Search for the cell housing the specified text and yield its (X, Y) center coordinate. 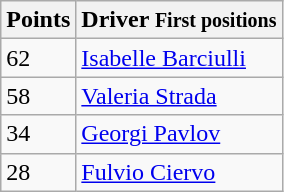
Georgi Pavlov (179, 134)
Driver First positions (179, 20)
Points (38, 20)
34 (38, 134)
28 (38, 172)
58 (38, 96)
Fulvio Ciervo (179, 172)
Isabelle Barciulli (179, 58)
Valeria Strada (179, 96)
62 (38, 58)
